Detect which cell encompasses the target text, then output its [x, y] center coordinate. 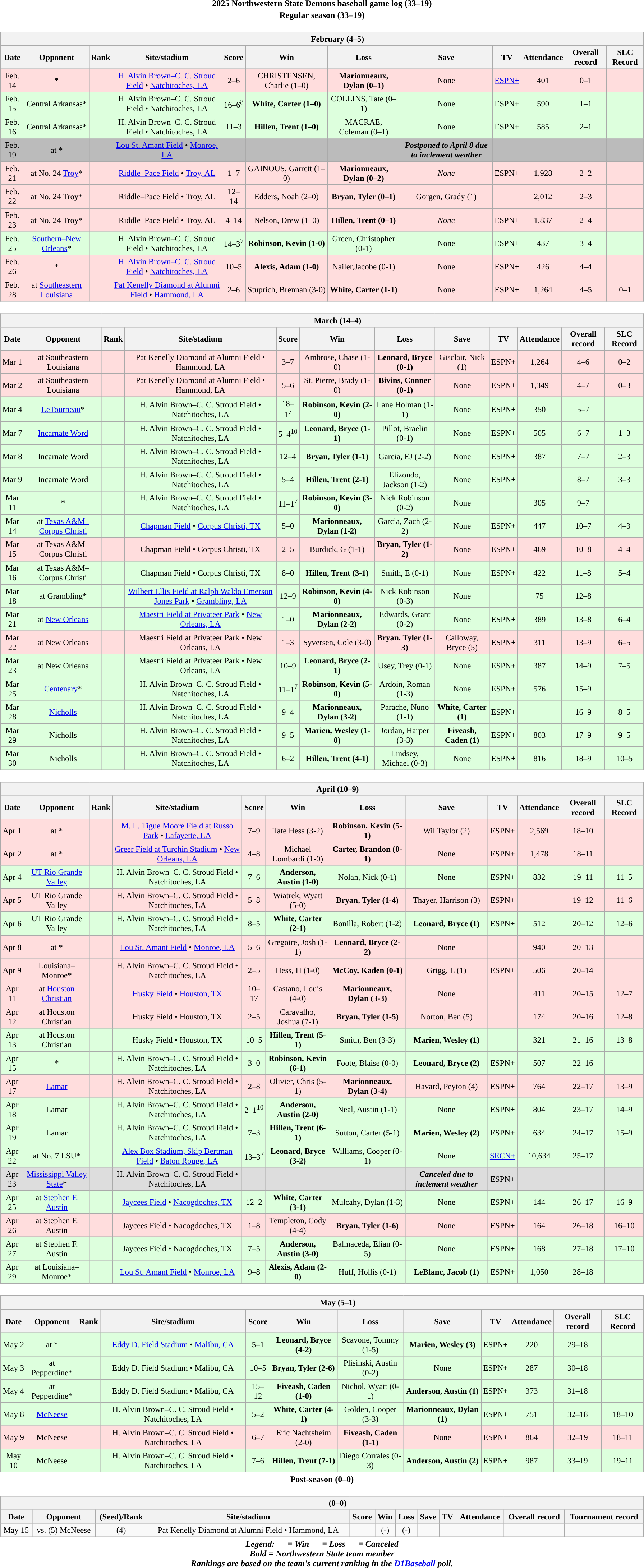
Alex Box Stadium, Skip Bertman Field • Baton Rouge, LA [178, 1156]
17–9 [583, 735]
0–2 [624, 362]
0–3 [624, 385]
Feb. 26 [12, 266]
Bryan, Tyler (1-5) [367, 1017]
Havard, Peyton (4) [446, 1087]
Grigg, L (1) [446, 970]
Mar 16 [12, 572]
vs. (5) McNeese [64, 1530]
Burdick, G (1-1) [337, 549]
Marionneaux, Dylan (1) [443, 1414]
1,349 [539, 385]
4–8 [254, 854]
COLLINS, Tate (0–1) [364, 104]
144 [539, 1202]
75 [539, 596]
Apr 8 [12, 947]
Nailer,Jacobe (0-1) [364, 266]
White, Carter (4-1) [303, 1414]
Apr 26 [12, 1225]
Lindsey, Michael (0-3) [405, 759]
22–17 [583, 1087]
832 [539, 877]
10–7 [583, 526]
16–10 [624, 1225]
Feb. 25 [12, 243]
Marien, Wesley (1) [446, 1040]
7–7 [583, 457]
Marionneaux, Dylan (0–2) [364, 173]
Diego Corrales (0-3) [370, 1460]
Mar 21 [12, 619]
174 [539, 1017]
32–19 [578, 1437]
20–12 [583, 923]
Scavone, Tommy (1-5) [370, 1345]
3–3 [624, 480]
St. Pierre, Brady (1-0) [337, 385]
11–8 [583, 572]
Gregoire, Josh (1-1) [298, 947]
Smith, E (0-1) [405, 572]
Apr 4 [12, 877]
5–0 [287, 526]
864 [532, 1437]
1–1 [586, 104]
Apr 27 [12, 1249]
20–16 [583, 1017]
Garcia, EJ (2-2) [405, 457]
McCoy, Kaden (0-1) [367, 970]
506 [539, 970]
CHRISTENSEN, Charlie (1–0) [286, 81]
Lane Holman (1-1) [405, 409]
Mar 30 [12, 759]
Hillen, Trent (0–1) [364, 220]
Golden, Cooper (3-3) [370, 1414]
White, Carter (1-1) [364, 290]
Anderson, Austin (1) [443, 1391]
Canceled due to inclement weather [446, 1179]
Apr 15 [12, 1063]
11–3 [234, 127]
17–10 [624, 1249]
9–7 [583, 503]
2,012 [543, 196]
Tate Hess (3-2) [298, 831]
16–68 [234, 104]
Nolan, Nick (0-1) [367, 877]
590 [543, 104]
Wilbert Ellis Field at Ralph Waldo Emerson Jones Park • Grambling, LA [201, 596]
at Grambling* [63, 596]
3–4 [586, 243]
Bryan, Tyler (1-4) [367, 900]
Gorgen, Grady (1) [446, 196]
9–8 [254, 1272]
634 [539, 1133]
4–5 [586, 290]
27–18 [583, 1249]
Marionneaux, Dylan (3-3) [367, 993]
Mar 2 [12, 385]
Wil Taylor (2) [446, 831]
Eric Nachtsheim (2-0) [303, 1437]
1–7 [234, 173]
Mar 23 [12, 665]
White, Carter (3-1) [298, 1202]
Mar 4 [12, 409]
May (5–1) [322, 1303]
Feb. 15 [12, 104]
20–14 [583, 970]
2–1 [586, 127]
9–4 [287, 712]
Elizondo, Jackson (1-2) [405, 480]
Ardoin, Roman (1-3) [405, 689]
12–2 [254, 1202]
Fiveash, Caden (1-1) [370, 1437]
Feb. 22 [12, 196]
Mississippi Valley State* [57, 1179]
Smith, Ben (3-3) [367, 1040]
28–18 [583, 1272]
Garcia, Zach (2-2) [405, 526]
Anderson, Austin (1-0) [298, 877]
Mar 29 [12, 735]
White, Carter (1) [462, 712]
Stuprich, Brennan (3-0) [286, 290]
321 [539, 1040]
Bryan, Tyler (1-2) [405, 549]
18–9 [583, 759]
20–13 [583, 947]
M. L. Tigue Moore Field at Russo Park • Lafayette, LA [178, 831]
10–8 [583, 549]
Feb. 21 [12, 173]
1,837 [543, 220]
5–1 [258, 1345]
Bryan, Tyler (1-3) [405, 642]
13–37 [254, 1156]
Balmaceda, Elian (0-5) [367, 1249]
3–0 [254, 1063]
Anderson, Austin (2-0) [298, 1110]
Leonard, Bryce (2-1) [337, 665]
SECN+ [503, 1156]
MACRAE, Coleman (0–1) [364, 127]
7–3 [254, 1133]
April (10–9) [322, 789]
Hillen, Trent (7-1) [303, 1460]
29–18 [578, 1345]
Robinson, Kevin (5-0) [337, 689]
350 [539, 409]
Usey, Trey (0-1) [405, 665]
Plisinski, Austin (0-2) [370, 1368]
4–6 [583, 362]
373 [532, 1391]
2–2 [586, 173]
32–18 [578, 1414]
Edders, Noah (2–0) [286, 196]
White, Carter (2-1) [298, 923]
10–9 [287, 665]
10–17 [254, 993]
4–14 [234, 220]
Bonilla, Robert (1-2) [367, 923]
5–7 [583, 409]
(Seed)/Rank [121, 1517]
Hess, H (1-0) [298, 970]
30–18 [578, 1368]
Apr 25 [12, 1202]
Edwards, Grant (0-2) [405, 619]
Syversen, Cole (3-0) [337, 642]
Feb. 14 [12, 81]
Marionneaux, Dylan (1-2) [337, 526]
Marionneaux, Dylan (0–1) [364, 81]
Apr 22 [12, 1156]
Mar 18 [12, 596]
422 [539, 572]
Apr 23 [12, 1179]
Nick Robinson (0-3) [405, 596]
24–17 [583, 1133]
469 [539, 549]
5–410 [287, 433]
Foote, Blaise (0-0) [367, 1063]
33–19 [578, 1460]
6–2 [287, 759]
1,050 [539, 1272]
White, Carter (1–0) [286, 104]
May 4 [14, 1391]
GAINOUS, Garrett (1–0) [286, 173]
Mar 25 [12, 689]
26–17 [583, 1202]
May 9 [14, 1437]
220 [532, 1345]
Marien, Wesley (3) [443, 1345]
February (4–5) [322, 39]
Hillen, Trent (2-1) [337, 480]
Mar 8 [12, 457]
Ambrose, Chase (1-0) [337, 362]
10,634 [539, 1156]
12–6 [624, 923]
Neal, Austin (1-1) [367, 1110]
Feb. 16 [12, 127]
Mar 9 [12, 480]
940 [539, 947]
Marionneaux, Dylan (3-4) [367, 1087]
Apr 19 [12, 1133]
1,928 [543, 173]
8–0 [287, 572]
Mar 28 [12, 712]
22–16 [583, 1063]
Mar 22 [12, 642]
Apr 18 [12, 1110]
Tournament record [604, 1517]
12–9 [287, 596]
3–7 [287, 362]
21–16 [583, 1040]
at No. 7 LSU* [57, 1156]
Mar 15 [12, 549]
Postponed to April 8 due to inclement weather [446, 150]
Apr 6 [12, 923]
987 [532, 1460]
Marien, Wesley (1-0) [337, 735]
Nick Robinson (0-2) [405, 503]
Leonard, Bryce (3-2) [298, 1156]
Mar 14 [12, 526]
507 [539, 1063]
389 [539, 619]
Feb. 23 [12, 220]
Apr 2 [12, 854]
12–7 [624, 993]
Bivins, Conner (0-1) [405, 385]
Fiveash, Caden (1) [462, 735]
Marien, Wesley (2) [446, 1133]
305 [539, 503]
Centenary* [63, 689]
Parache, Nuno (1-1) [405, 712]
Apr 5 [12, 900]
Gisclair, Nick (1) [462, 362]
804 [539, 1110]
Robinson, Kevin (3-0) [337, 503]
Carter, Brandon (0-1) [367, 854]
11–6 [624, 900]
12–4 [287, 457]
Apr 11 [12, 993]
Caravalho, Joshua (7-1) [298, 1017]
Thayer, Harrison (3) [446, 900]
23–17 [583, 1110]
Nichol, Wyatt (0-1) [370, 1391]
Anderson, Austin (3-0) [298, 1249]
March (14–4) [322, 320]
Mar 11 [12, 503]
31–18 [578, 1391]
15–12 [258, 1391]
5–2 [258, 1414]
576 [539, 689]
Bryan, Tyler (0–1) [364, 196]
Bryan, Tyler (1-6) [367, 1225]
Calloway, Bryce (5) [462, 642]
Jordan, Harper (3-3) [405, 735]
Anderson, Austin (2) [443, 1460]
Robinson, Kevin (1-0) [286, 243]
Leonard, Bryce (2-2) [367, 947]
5–8 [254, 900]
Robinson, Kevin (6-1) [298, 1063]
Apr 9 [12, 970]
Fiveash, Caden (1-0) [303, 1391]
Marionneaux, Dylan (2-2) [337, 619]
437 [543, 243]
Robinson, Kevin (5-1) [367, 831]
Huff, Hollis (0-1) [367, 1272]
Louisiana–Monroe* [57, 970]
May 10 [14, 1460]
447 [539, 526]
Alexis, Adam (2-0) [298, 1272]
816 [539, 759]
Leonard, Bryce (0-1) [405, 362]
Hillen, Trent (3-1) [337, 572]
Leonard, Bryce (2) [446, 1063]
11–5 [624, 877]
Marionneaux, Dylan (3-2) [337, 712]
12–14 [234, 196]
803 [539, 735]
Mulcahy, Dylan (1-3) [367, 1202]
Michael Lombardi (1-0) [298, 854]
Templeton, Cody (4-4) [298, 1225]
Norton, Ben (5) [446, 1017]
Mar 1 [12, 362]
8–7 [583, 480]
LeTourneau* [63, 409]
411 [539, 993]
Apr 12 [12, 1017]
Hillen, Trent (6-1) [298, 1133]
2,569 [539, 831]
426 [543, 266]
Leonard, Bryce (1) [446, 923]
287 [532, 1368]
Wiatrek, Wyatt (5-0) [298, 900]
18–17 [287, 409]
Apr 13 [12, 1040]
Bryan, Tyler (2-6) [303, 1368]
Williams, Cooper (0-1) [367, 1156]
at Louisiana–Monroe* [57, 1272]
512 [539, 923]
Leonard, Bryce (1-1) [337, 433]
Hillen, Trent (5-1) [298, 1040]
Alexis, Adam (1-0) [286, 266]
Robinson, Kevin (2-0) [337, 409]
164 [539, 1225]
Apr 17 [12, 1087]
7–9 [254, 831]
Feb. 19 [12, 150]
Apr 1 [12, 831]
4–3 [624, 526]
401 [543, 81]
Pillot, Braelin (0-1) [405, 433]
Apr 29 [12, 1272]
2–4 [586, 220]
4–7 [583, 385]
311 [539, 642]
585 [543, 127]
Olivier, Chris (5-1) [298, 1087]
19–12 [583, 900]
Hillen, Trent (1–0) [286, 127]
6–4 [624, 619]
25–17 [583, 1156]
Mar 7 [12, 433]
1,478 [539, 854]
1–8 [254, 1225]
Leonard, Bryce (4-2) [303, 1345]
2–110 [254, 1110]
May 3 [14, 1368]
LeBlanc, Jacob (1) [446, 1272]
Hillen, Trent (4-1) [337, 759]
Southern–New Orleans* [57, 243]
20–15 [583, 993]
(4) [121, 1530]
May 2 [14, 1345]
Nelson, Drew (1–0) [286, 220]
168 [539, 1249]
(0–0) [322, 1503]
Sutton, Carter (5-1) [367, 1133]
764 [539, 1087]
26–18 [583, 1225]
Bryan, Tyler (1-1) [337, 457]
1–0 [287, 619]
Robinson, Kevin (4-0) [337, 596]
505 [539, 433]
Green, Christopher (0-1) [364, 243]
6–5 [624, 642]
Castano, Louis (4-0) [298, 993]
May 15 [17, 1530]
14–37 [234, 243]
Feb. 28 [12, 290]
751 [532, 1414]
2–8 [254, 1087]
Greer Field at Turchin Stadium • New Orleans, LA [178, 854]
May 8 [14, 1414]
